Output the [X, Y] coordinate of the center of the cell containing the given text.  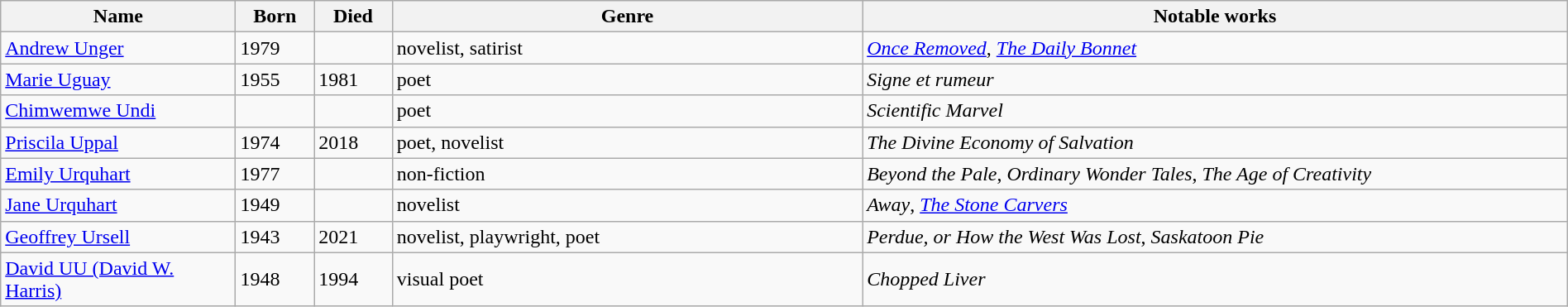
Beyond the Pale, Ordinary Wonder Tales, The Age of Creativity [1216, 174]
1948 [275, 280]
novelist, satirist [627, 48]
non-fiction [627, 174]
The Divine Economy of Salvation [1216, 142]
Once Removed, The Daily Bonnet [1216, 48]
Perdue, or How the West Was Lost, Saskatoon Pie [1216, 237]
Away, The Stone Carvers [1216, 205]
visual poet [627, 280]
Born [275, 17]
Geoffrey Ursell [118, 237]
Jane Urquhart [118, 205]
Died [354, 17]
1949 [275, 205]
1979 [275, 48]
2018 [354, 142]
Notable works [1216, 17]
poet, novelist [627, 142]
Chimwemwe Undi [118, 111]
1974 [275, 142]
Emily Urquhart [118, 174]
Marie Uguay [118, 79]
novelist, playwright, poet [627, 237]
1994 [354, 280]
Scientific Marvel [1216, 111]
Andrew Unger [118, 48]
David UU (David W. Harris) [118, 280]
Signe et rumeur [1216, 79]
Name [118, 17]
1943 [275, 237]
Priscila Uppal [118, 142]
1981 [354, 79]
novelist [627, 205]
1955 [275, 79]
1977 [275, 174]
Genre [627, 17]
2021 [354, 237]
Chopped Liver [1216, 280]
